Return the [x, y] coordinate for the center point of the cell that contains the specified text.  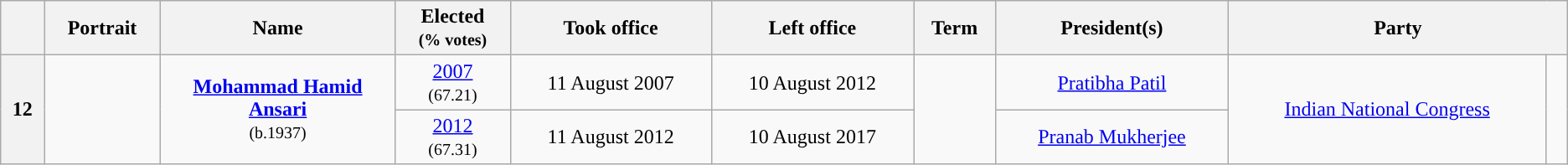
Elected(% votes) [452, 28]
Term [955, 28]
Portrait [102, 28]
Left office [812, 28]
10 August 2017 [812, 137]
Name [278, 28]
2007(67.21) [452, 82]
12 [23, 110]
Party [1397, 28]
2012(67.31) [452, 137]
President(s) [1112, 28]
10 August 2012 [812, 82]
Pratibha Patil [1112, 82]
Indian National Congress [1387, 110]
11 August 2007 [611, 82]
Took office [611, 28]
11 August 2012 [611, 137]
Mohammad Hamid Ansari(b.1937) [278, 110]
Pranab Mukherjee [1112, 137]
